Search for the cell housing the specified text and yield its [x, y] center coordinate. 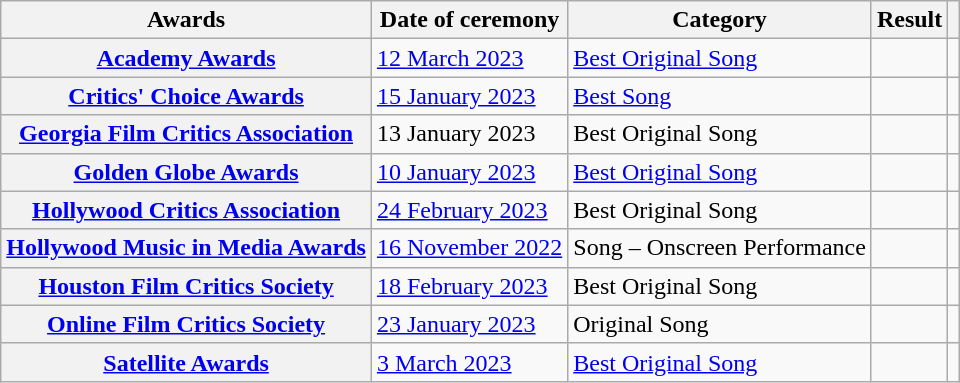
Hollywood Music in Media Awards [186, 248]
18 February 2023 [469, 286]
Satellite Awards [186, 362]
Houston Film Critics Society [186, 286]
Result [909, 20]
Song – Onscreen Performance [720, 248]
Academy Awards [186, 58]
Georgia Film Critics Association [186, 134]
Best Song [720, 96]
10 January 2023 [469, 172]
13 January 2023 [469, 134]
15 January 2023 [469, 96]
Awards [186, 20]
23 January 2023 [469, 324]
Hollywood Critics Association [186, 210]
Original Song [720, 324]
12 March 2023 [469, 58]
Critics' Choice Awards [186, 96]
Date of ceremony [469, 20]
16 November 2022 [469, 248]
Golden Globe Awards [186, 172]
24 February 2023 [469, 210]
3 March 2023 [469, 362]
Online Film Critics Society [186, 324]
Category [720, 20]
